From the cell containing the given text, extract its center point as (x, y) coordinate. 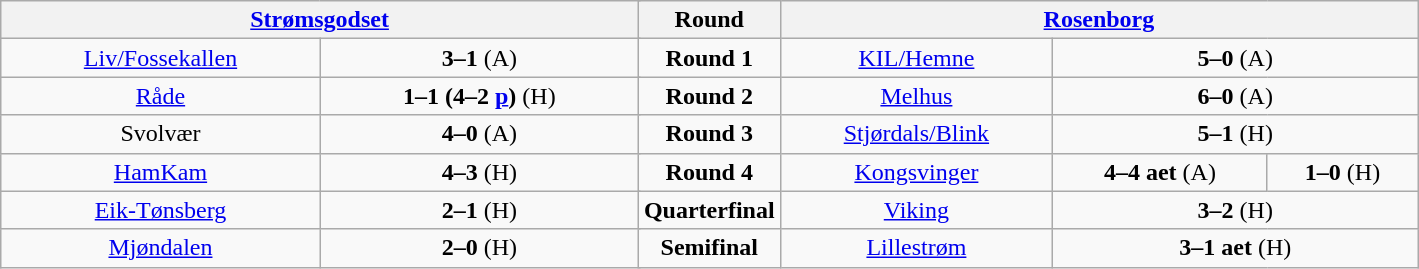
2–0 (H) (479, 248)
2–1 (H) (479, 210)
3–2 (H) (1236, 210)
Melhus (916, 96)
Round 2 (709, 96)
Rosenborg (1099, 20)
6–0 (A) (1236, 96)
3–1 (A) (479, 58)
Kongsvinger (916, 172)
1–1 (4–2 p) (H) (479, 96)
Liv/Fossekallen (160, 58)
4–4 aet (A) (1160, 172)
Svolvær (160, 134)
Strømsgodset (320, 20)
5–0 (A) (1236, 58)
4–0 (A) (479, 134)
Stjørdals/Blink (916, 134)
Round 3 (709, 134)
Round (709, 20)
KIL/Hemne (916, 58)
Lillestrøm (916, 248)
3–1 aet (H) (1236, 248)
Semifinal (709, 248)
Round 1 (709, 58)
Mjøndalen (160, 248)
4–3 (H) (479, 172)
HamKam (160, 172)
Round 4 (709, 172)
Råde (160, 96)
Eik-Tønsberg (160, 210)
5–1 (H) (1236, 134)
Viking (916, 210)
1–0 (H) (1342, 172)
Quarterfinal (709, 210)
